Pinpoint the cell where the given text exists, returning its [X, Y] midpoint coordinate. 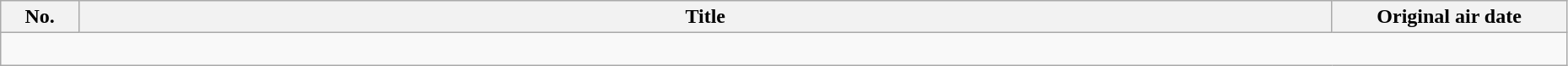
Title [705, 17]
No. [40, 17]
Original air date [1449, 17]
